Determine the [x, y] coordinate at the center of the cell enclosing the given text.  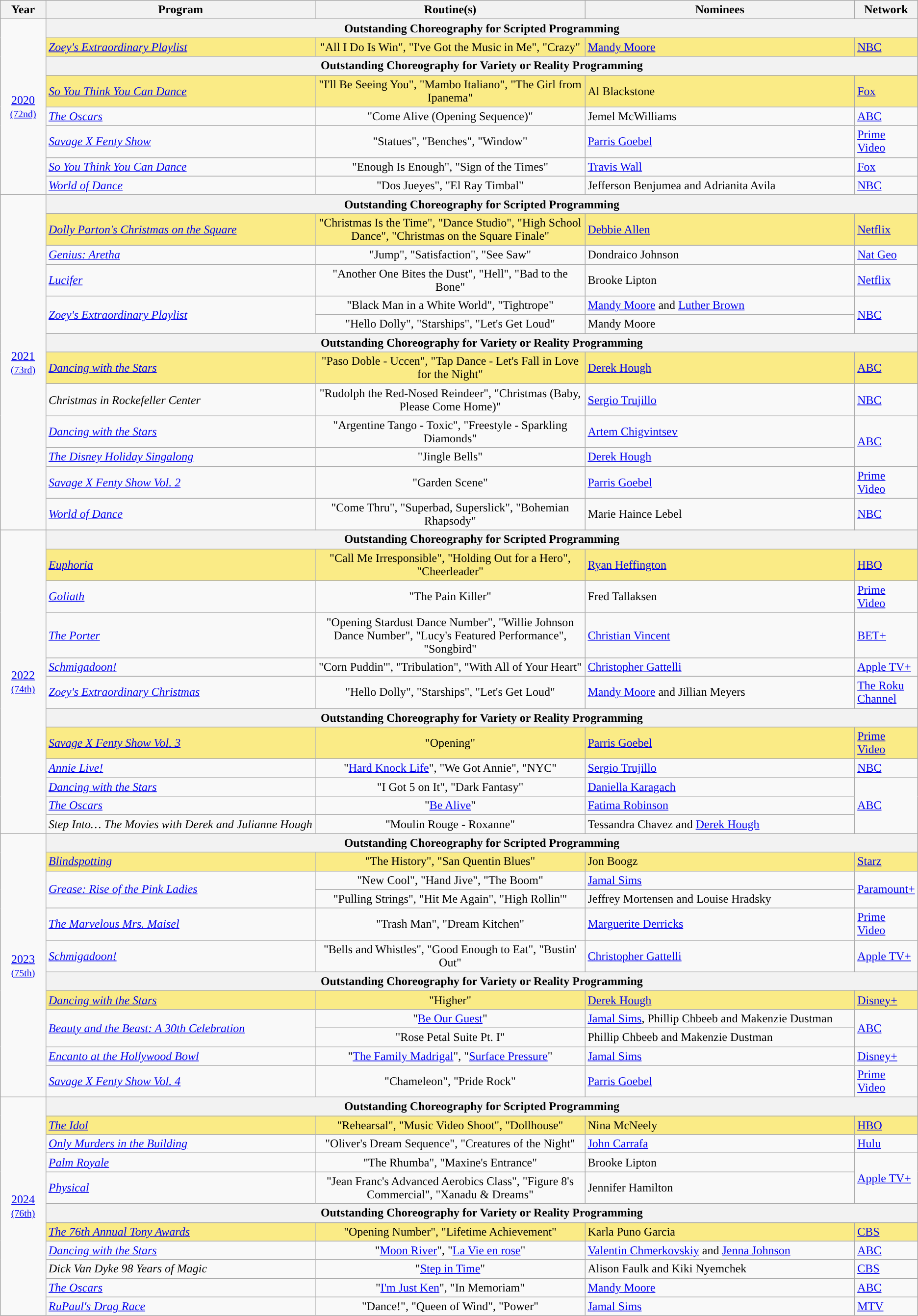
"Be Our Guest" [450, 1018]
"Rehearsal", "Music Video Shoot", "Dollhouse" [450, 1125]
Year [24, 10]
Hulu [887, 1144]
Christian Vincent [720, 635]
2022(74th) [24, 682]
BET+ [887, 635]
Fred Tallaksen [720, 596]
The Disney Holiday Singalong [180, 457]
Al Blackstone [720, 91]
"Call Me Irresponsible", "Holding Out for a Hero", "Cheerleader" [450, 565]
"Opening Number", "Lifetime Achievement" [450, 1232]
Travis Wall [720, 167]
Savage X Fenty Show Vol. 3 [180, 743]
Savage X Fenty Show Vol. 4 [180, 1082]
"Pulling Strings", "Hit Me Again", "High Rollin'" [450, 899]
Starz [887, 861]
"Another One Bites the Dust", "Hell", "Bad to the Bone" [450, 279]
"Jean Franc's Advanced Aerobics Class", "Figure 8's Commercial", "Xanadu & Dreams" [450, 1188]
Lucifer [180, 279]
"Opening Stardust Dance Number", "Willie Johnson Dance Number", "Lucy's Featured Performance", "Songbird" [450, 635]
"Jump", "Satisfaction", "See Saw" [450, 254]
Savage X Fenty Show [180, 141]
Annie Live! [180, 768]
The Roku Channel [887, 692]
"Rudolph the Red-Nosed Reindeer", "Christmas (Baby, Please Come Home)" [450, 400]
2020(72nd) [24, 107]
The 76th Annual Tony Awards [180, 1232]
Alison Faulk and Kiki Nyemchek [720, 1269]
Tessandra Chavez and Derek Hough [720, 824]
"Dos Jueyes", "El Ray Timbal" [450, 185]
Network [887, 10]
Jon Boogz [720, 861]
"Hard Knock Life", "We Got Annie", "NYC" [450, 768]
"The History", "San Quentin Blues" [450, 861]
Daniella Karagach [720, 787]
"Black Man in a White World", "Tightrope" [450, 305]
"Argentine Tango - Toxic", "Freestyle - Sparkling Diamonds" [450, 431]
"I'm Just Ken", "In Memoriam" [450, 1288]
Ryan Heffington [720, 565]
"The Rhumba", "Maxine's Entrance" [450, 1163]
"Moon River", "La Vie en rose" [450, 1250]
Physical [180, 1188]
"Garden Scene" [450, 482]
Jemel McWilliams [720, 116]
"Statues", "Benches", "Window" [450, 141]
Step Into… The Movies with Derek and Julianne Hough [180, 824]
Phillip Chbeeb and Makenzie Dustman [720, 1037]
Grease: Rise of the Pink Ladies [180, 889]
"Oliver's Dream Sequence", "Creatures of the Night" [450, 1144]
"Moulin Rouge - Roxanne" [450, 824]
"Higher" [450, 1000]
MTV [887, 1306]
Nat Geo [887, 254]
Debbie Allen [720, 229]
"Be Alive" [450, 806]
"Rose Petal Suite Pt. I" [450, 1037]
Zoey's Extraordinary Christmas [180, 692]
Genius: Aretha [180, 254]
RuPaul's Drag Race [180, 1306]
Dondraico Johnson [720, 254]
"New Cool", "Hand Jive", "The Boom" [450, 880]
"Christmas Is the Time", "Dance Studio", "High School Dance", "Christmas on the Square Finale" [450, 229]
Marie Haince Lebel [720, 514]
Mandy Moore and Luther Brown [720, 305]
2024(76th) [24, 1207]
2023(75th) [24, 965]
Blindspotting [180, 861]
"Paso Doble - Uccen", "Tap Dance - Let's Fall in Love for the Night" [450, 368]
"Come Thru", "Superbad, Superslick", "Bohemian Rhapsody" [450, 514]
"Opening" [450, 743]
The Porter [180, 635]
Marguerite Derricks [720, 924]
The Idol [180, 1125]
"Enough Is Enough", "Sign of the Times" [450, 167]
Goliath [180, 596]
"I'll Be Seeing You", "Mambo Italiano", "The Girl from Ipanema" [450, 91]
Jefferson Benjumea and Adrianita Avila [720, 185]
Dolly Parton's Christmas on the Square [180, 229]
"Trash Man", "Dream Kitchen" [450, 924]
Karla Puno Garcia [720, 1232]
The Marvelous Mrs. Maisel [180, 924]
"Dance!", "Queen of Wind", "Power" [450, 1306]
Christmas in Rockefeller Center [180, 400]
"Jingle Bells" [450, 457]
"The Pain Killer" [450, 596]
Jennifer Hamilton [720, 1188]
Program [180, 10]
"Corn Puddin'", "Tribulation", "With All of Your Heart" [450, 667]
Jeffrey Mortensen and Louise Hradsky [720, 899]
2021(73rd) [24, 362]
Valentin Chmerkovskiy and Jenna Johnson [720, 1250]
Palm Royale [180, 1163]
"Step in Time" [450, 1269]
Routine(s) [450, 10]
Nominees [720, 10]
Beauty and the Beast: A 30th Celebration [180, 1028]
Jamal Sims, Phillip Chbeeb and Makenzie Dustman [720, 1018]
"Bells and Whistles", "Good Enough to Eat", "Bustin' Out" [450, 956]
Euphoria [180, 565]
Encanto at the Hollywood Bowl [180, 1056]
"Come Alive (Opening Sequence)" [450, 116]
"Chameleon", "Pride Rock" [450, 1082]
"The Family Madrigal", "Surface Pressure" [450, 1056]
Nina McNeely [720, 1125]
"All I Do Is Win", "I've Got the Music in Me", "Crazy" [450, 47]
John Carrafa [720, 1144]
Paramount+ [887, 889]
"I Got 5 on It", "Dark Fantasy" [450, 787]
Dick Van Dyke 98 Years of Magic [180, 1269]
Artem Chigvintsev [720, 431]
Fatima Robinson [720, 806]
Only Murders in the Building [180, 1144]
Mandy Moore and Jillian Meyers [720, 692]
Savage X Fenty Show Vol. 2 [180, 482]
